Detect which cell encompasses the target text, then output its [X, Y] center coordinate. 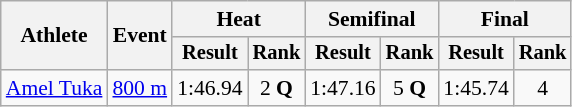
2 Q [277, 88]
Semifinal [372, 19]
5 Q [410, 88]
Final [504, 19]
800 m [140, 88]
1:47.16 [342, 88]
1:46.94 [210, 88]
Athlete [54, 36]
Amel Tuka [54, 88]
4 [543, 88]
Event [140, 36]
Heat [238, 19]
1:45.74 [476, 88]
